Locate the cell with the specified text and output its [x, y] center coordinate. 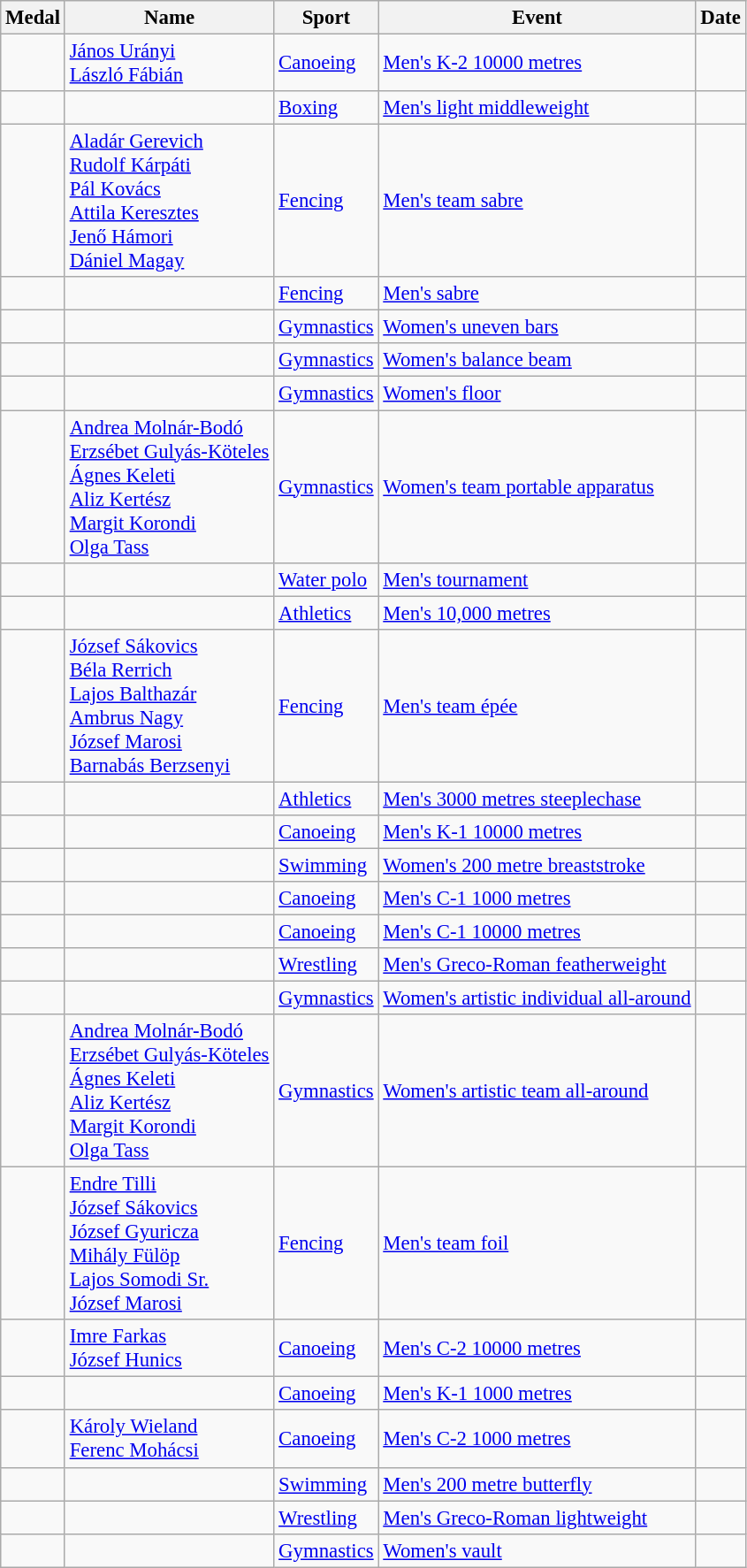
Women's balance beam [537, 360]
Medal [34, 18]
Sport [326, 18]
Men's sabre [537, 294]
Women's team portable apparatus [537, 486]
Men's team épée [537, 706]
Men's light middleweight [537, 108]
Endre TilliJózsef SákovicsJózsef GyuriczaMihály FülöpLajos Somodi Sr.József Marosi [169, 1243]
Men's 10,000 metres [537, 613]
Men's C-1 1000 metres [537, 899]
Men's C-1 10000 metres [537, 931]
Event [537, 18]
Name [169, 18]
Women's vault [537, 1550]
Women's 200 metre breaststroke [537, 865]
Men's Greco-Roman featherweight [537, 965]
Men's K-1 1000 metres [537, 1394]
Men's K-2 10000 metres [537, 64]
Imre FarkasJózsef Hunics [169, 1348]
Water polo [326, 579]
Men's Greco-Roman lightweight [537, 1518]
Men's 3000 metres steeplechase [537, 799]
Men's team sabre [537, 202]
János UrányiLászló Fábián [169, 64]
Men's K-1 10000 metres [537, 832]
Boxing [326, 108]
Károly WielandFerenc Mohácsi [169, 1440]
Date [720, 18]
Men's C-2 1000 metres [537, 1440]
Aladár GerevichRudolf KárpátiPál KovácsAttila KeresztesJenő HámoriDániel Magay [169, 202]
Men's tournament [537, 579]
Women's floor [537, 394]
Men's C-2 10000 metres [537, 1348]
Women's artistic team all-around [537, 1091]
Men's 200 metre butterfly [537, 1484]
Men's team foil [537, 1243]
Women's artistic individual all-around [537, 998]
József SákovicsBéla RerrichLajos BalthazárAmbrus NagyJózsef MarosiBarnabás Berzsenyi [169, 706]
Women's uneven bars [537, 327]
